Output the (X, Y) coordinate of the center of the cell containing the given text.  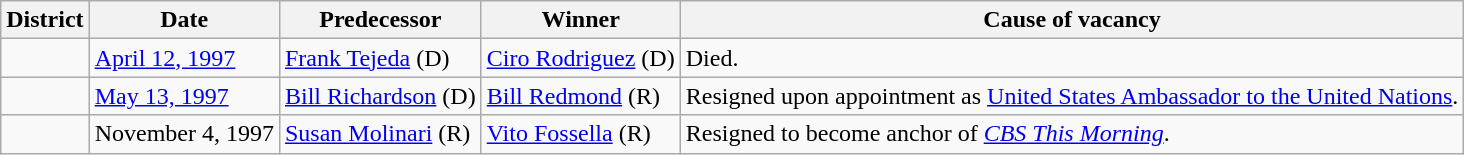
Vito Fossella (R) (580, 134)
Winner (580, 20)
Bill Richardson (D) (380, 96)
Date (184, 20)
Ciro Rodriguez (D) (580, 58)
Predecessor (380, 20)
April 12, 1997 (184, 58)
Susan Molinari (R) (380, 134)
Bill Redmond (R) (580, 96)
May 13, 1997 (184, 96)
Resigned to become anchor of CBS This Morning. (1072, 134)
District (45, 20)
Cause of vacancy (1072, 20)
Frank Tejeda (D) (380, 58)
Died. (1072, 58)
November 4, 1997 (184, 134)
Resigned upon appointment as United States Ambassador to the United Nations. (1072, 96)
